Locate the cell with the specified text and output its [X, Y] center coordinate. 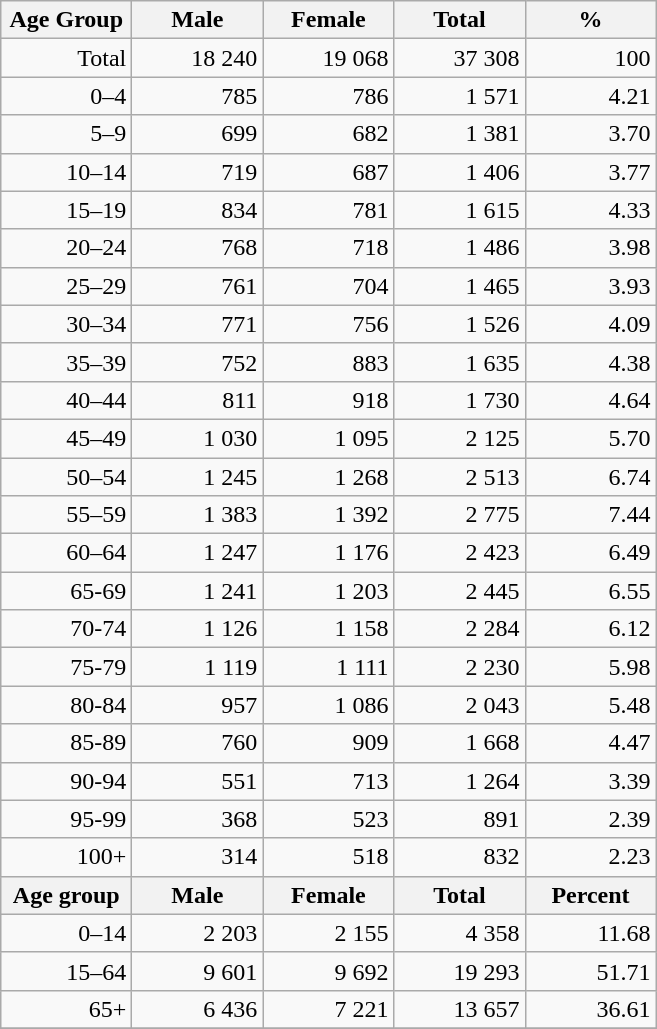
Age Group [66, 20]
1 264 [460, 781]
80-84 [66, 705]
45–49 [66, 438]
1 119 [198, 667]
1 406 [460, 172]
4.33 [590, 210]
6.55 [590, 591]
682 [328, 134]
37 308 [460, 58]
687 [328, 172]
70-74 [66, 629]
811 [198, 400]
1 486 [460, 248]
771 [198, 324]
20–24 [66, 248]
752 [198, 362]
19 293 [460, 971]
55–59 [66, 515]
1 158 [328, 629]
518 [328, 857]
19 068 [328, 58]
909 [328, 743]
368 [198, 819]
760 [198, 743]
2 203 [198, 933]
6.74 [590, 477]
2 775 [460, 515]
% [590, 20]
3.77 [590, 172]
7.44 [590, 515]
4.64 [590, 400]
2.39 [590, 819]
4.21 [590, 96]
15–64 [66, 971]
699 [198, 134]
523 [328, 819]
3.39 [590, 781]
4.38 [590, 362]
11.68 [590, 933]
2.23 [590, 857]
4.47 [590, 743]
4 358 [460, 933]
0–14 [66, 933]
1 615 [460, 210]
15–19 [66, 210]
75-79 [66, 667]
4.09 [590, 324]
2 513 [460, 477]
1 730 [460, 400]
0–4 [66, 96]
832 [460, 857]
Age group [66, 895]
5.98 [590, 667]
719 [198, 172]
883 [328, 362]
891 [460, 819]
756 [328, 324]
1 392 [328, 515]
5.48 [590, 705]
2 043 [460, 705]
2 230 [460, 667]
10–14 [66, 172]
785 [198, 96]
1 268 [328, 477]
90-94 [66, 781]
957 [198, 705]
1 635 [460, 362]
1 086 [328, 705]
30–34 [66, 324]
1 176 [328, 553]
95-99 [66, 819]
718 [328, 248]
36.61 [590, 1009]
761 [198, 286]
1 526 [460, 324]
18 240 [198, 58]
50–54 [66, 477]
1 381 [460, 134]
713 [328, 781]
100+ [66, 857]
1 247 [198, 553]
834 [198, 210]
5.70 [590, 438]
13 657 [460, 1009]
65-69 [66, 591]
2 155 [328, 933]
1 668 [460, 743]
2 445 [460, 591]
6 436 [198, 1009]
768 [198, 248]
100 [590, 58]
1 241 [198, 591]
1 095 [328, 438]
1 571 [460, 96]
9 601 [198, 971]
3.98 [590, 248]
2 423 [460, 553]
1 383 [198, 515]
6.49 [590, 553]
6.12 [590, 629]
35–39 [66, 362]
1 111 [328, 667]
60–64 [66, 553]
Percent [590, 895]
3.70 [590, 134]
2 125 [460, 438]
781 [328, 210]
551 [198, 781]
2 284 [460, 629]
9 692 [328, 971]
1 126 [198, 629]
51.71 [590, 971]
1 465 [460, 286]
25–29 [66, 286]
1 030 [198, 438]
7 221 [328, 1009]
85-89 [66, 743]
40–44 [66, 400]
3.93 [590, 286]
5–9 [66, 134]
314 [198, 857]
65+ [66, 1009]
1 203 [328, 591]
918 [328, 400]
704 [328, 286]
786 [328, 96]
1 245 [198, 477]
